For the text-containing cell, return its midpoint in [X, Y] coordinate format. 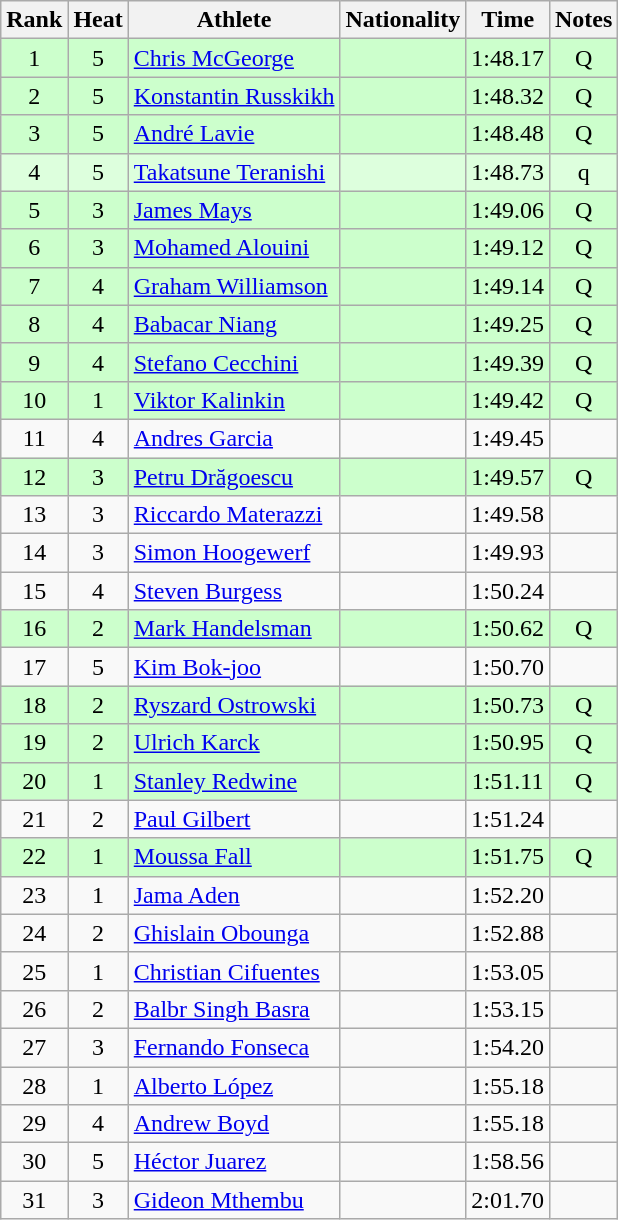
Mohamed Alouini [234, 248]
26 [34, 1009]
17 [34, 667]
1:49.12 [508, 248]
19 [34, 743]
1:51.75 [508, 857]
Konstantin Russkikh [234, 96]
28 [34, 1085]
12 [34, 477]
18 [34, 705]
Riccardo Materazzi [234, 515]
21 [34, 819]
1:51.24 [508, 819]
1:48.73 [508, 172]
1:50.62 [508, 629]
10 [34, 400]
1:49.39 [508, 362]
André Lavie [234, 134]
Paul Gilbert [234, 819]
Rank [34, 20]
Ghislain Obounga [234, 933]
1:49.14 [508, 286]
24 [34, 933]
Kim Bok-joo [234, 667]
29 [34, 1124]
1:48.48 [508, 134]
1:49.57 [508, 477]
30 [34, 1162]
1:58.56 [508, 1162]
Héctor Juarez [234, 1162]
Stanley Redwine [234, 781]
Balbr Singh Basra [234, 1009]
Alberto López [234, 1085]
James Mays [234, 210]
1:49.93 [508, 553]
1:48.32 [508, 96]
1:50.24 [508, 591]
Andrew Boyd [234, 1124]
31 [34, 1200]
6 [34, 248]
15 [34, 591]
Nationality [403, 20]
1:52.20 [508, 895]
1:49.42 [508, 400]
1:51.11 [508, 781]
11 [34, 438]
Gideon Mthembu [234, 1200]
16 [34, 629]
Petru Drăgoescu [234, 477]
1:48.17 [508, 58]
Time [508, 20]
Ryszard Ostrowski [234, 705]
1:49.45 [508, 438]
1:49.06 [508, 210]
Fernando Fonseca [234, 1047]
Heat [98, 20]
2:01.70 [508, 1200]
Christian Cifuentes [234, 971]
q [583, 172]
1:52.88 [508, 933]
1:49.58 [508, 515]
14 [34, 553]
Andres Garcia [234, 438]
1:50.70 [508, 667]
Steven Burgess [234, 591]
Simon Hoogewerf [234, 553]
9 [34, 362]
Jama Aden [234, 895]
23 [34, 895]
1:53.05 [508, 971]
Babacar Niang [234, 324]
25 [34, 971]
Graham Williamson [234, 286]
Mark Handelsman [234, 629]
1:50.73 [508, 705]
1:54.20 [508, 1047]
7 [34, 286]
Chris McGeorge [234, 58]
20 [34, 781]
1:53.15 [508, 1009]
1:49.25 [508, 324]
1:50.95 [508, 743]
Ulrich Karck [234, 743]
8 [34, 324]
Moussa Fall [234, 857]
22 [34, 857]
27 [34, 1047]
Notes [583, 20]
Athlete [234, 20]
Takatsune Teranishi [234, 172]
Viktor Kalinkin [234, 400]
13 [34, 515]
Stefano Cecchini [234, 362]
